Capture the cell that displays the provided text and extract its [X, Y] central coordinate. 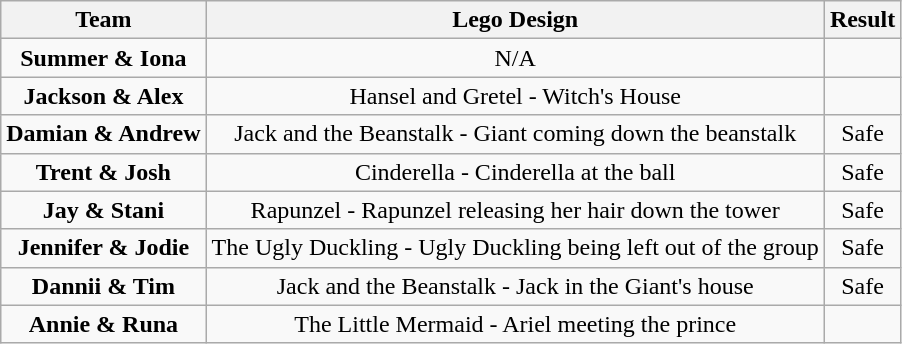
The Little Mermaid - Ariel meeting the prince [515, 324]
Jack and the Beanstalk - Jack in the Giant's house [515, 286]
Result [862, 20]
Jack and the Beanstalk - Giant coming down the beanstalk [515, 134]
Lego Design [515, 20]
Cinderella - Cinderella at the ball [515, 172]
The Ugly Duckling - Ugly Duckling being left out of the group [515, 248]
Jay & Stani [104, 210]
N/A [515, 58]
Trent & Josh [104, 172]
Team [104, 20]
Hansel and Gretel - Witch's House [515, 96]
Annie & Runa [104, 324]
Jackson & Alex [104, 96]
Jennifer & Jodie [104, 248]
Rapunzel - Rapunzel releasing her hair down the tower [515, 210]
Summer & Iona [104, 58]
Dannii & Tim [104, 286]
Damian & Andrew [104, 134]
